Capture the cell that displays the provided text and extract its (x, y) central coordinate. 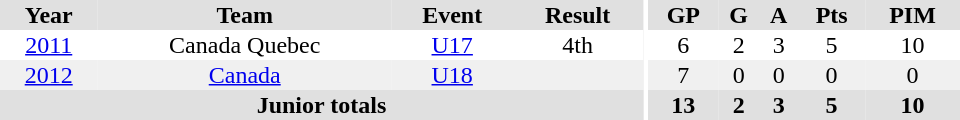
Result (578, 15)
G (738, 15)
Team (244, 15)
Event (452, 15)
2011 (48, 45)
Junior totals (322, 105)
Canada (244, 75)
4th (578, 45)
7 (684, 75)
6 (684, 45)
2012 (48, 75)
Pts (832, 15)
U17 (452, 45)
Canada Quebec (244, 45)
Year (48, 15)
A (778, 15)
13 (684, 105)
GP (684, 15)
U18 (452, 75)
PIM (912, 15)
